From the cell containing the given text, extract its center point as [x, y] coordinate. 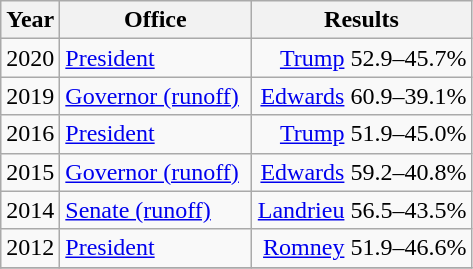
Edwards 60.9–39.1% [362, 96]
2015 [30, 172]
Edwards 59.2–40.8% [362, 172]
Year [30, 20]
Landrieu 56.5–43.5% [362, 210]
Trump 52.9–45.7% [362, 58]
2020 [30, 58]
Trump 51.9–45.0% [362, 134]
2019 [30, 96]
2014 [30, 210]
Results [362, 20]
Romney 51.9–46.6% [362, 248]
2016 [30, 134]
2012 [30, 248]
Senate (runoff) [156, 210]
Office [156, 20]
